Find where the given text appears and provide that cell's center as (x, y) coordinate. 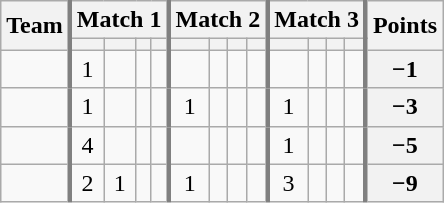
Team (36, 26)
−9 (404, 183)
−1 (404, 69)
Match 2 (218, 20)
2 (87, 183)
−3 (404, 107)
4 (87, 145)
Match 3 (316, 20)
3 (288, 183)
Points (404, 26)
Match 1 (120, 20)
−5 (404, 145)
